For the text-containing cell, return its midpoint in (X, Y) coordinate format. 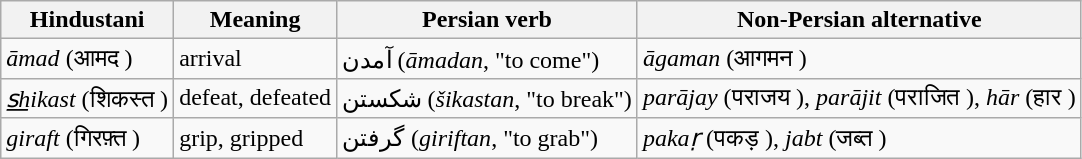
āgaman (आगमन ) (859, 59)
āmad (आमद ) (88, 59)
parājay (पराजय ), parājit (पराजित ), hār (हार ) (859, 98)
giraft (गिरफ़्त ) (88, 138)
grip, gripped (256, 138)
defeat, defeated (256, 98)
s͟hikast (शिकस्त ) (88, 98)
آمدن (āmadan, "to come") (488, 59)
pakaṛ (पकड़ ), jabt (जब्त ) (859, 138)
Persian verb (488, 20)
arrival (256, 59)
گرفتن (giriftan, "to grab") (488, 138)
Meaning (256, 20)
Hindustani (88, 20)
Non-Persian alternative (859, 20)
شکستن (šikastan, "to break") (488, 98)
